Identify which cell holds the provided text, then report its (X, Y) central coordinate. 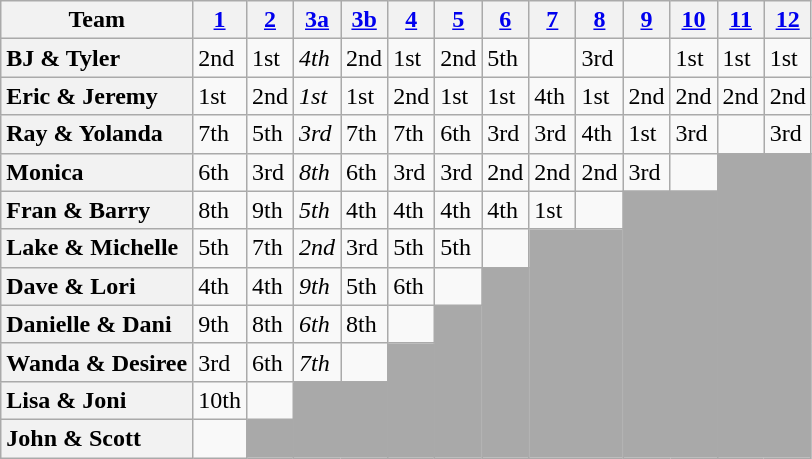
Lisa & Joni (97, 400)
10th (220, 400)
11 (740, 20)
Fran & Barry (97, 210)
12 (788, 20)
Dave & Lori (97, 286)
Eric & Jeremy (97, 96)
Danielle & Dani (97, 324)
1 (220, 20)
9 (646, 20)
3a (318, 20)
3b (364, 20)
8 (600, 20)
Ray & Yolanda (97, 134)
2 (270, 20)
7 (552, 20)
10 (694, 20)
Team (97, 20)
Monica (97, 172)
BJ & Tyler (97, 58)
Lake & Michelle (97, 248)
Wanda & Desiree (97, 362)
6 (506, 20)
5 (458, 20)
4 (412, 20)
John & Scott (97, 438)
